Provide the [X, Y] coordinate of the cell's center where the given text is located.  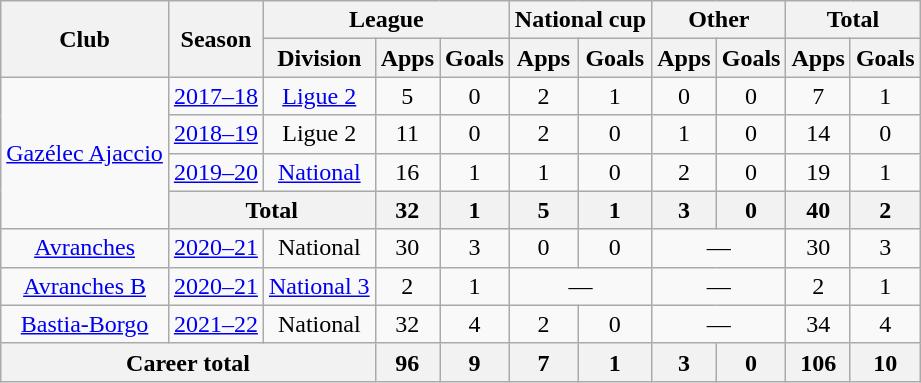
Club [85, 39]
2018–19 [216, 134]
Division [319, 58]
2017–18 [216, 96]
14 [818, 134]
Other [719, 20]
10 [885, 362]
National cup [580, 20]
2021–22 [216, 324]
16 [407, 172]
Bastia-Borgo [85, 324]
Avranches B [85, 286]
106 [818, 362]
Avranches [85, 248]
Career total [188, 362]
Season [216, 39]
2019–20 [216, 172]
34 [818, 324]
11 [407, 134]
96 [407, 362]
19 [818, 172]
National 3 [319, 286]
40 [818, 210]
League [386, 20]
Gazélec Ajaccio [85, 153]
9 [475, 362]
